Extract the [x, y] coordinate from the center of the cell holding the provided text.  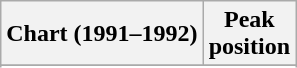
Chart (1991–1992) [102, 34]
Peak position [249, 34]
